Return [X, Y] of the center of cell containing provided text 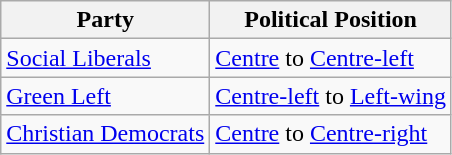
Political Position [331, 20]
Christian Democrats [106, 134]
Social Liberals [106, 58]
Centre to Centre-right [331, 134]
Centre-left to Left-wing [331, 96]
Party [106, 20]
Centre to Centre-left [331, 58]
Green Left [106, 96]
